Extract the (x, y) coordinate from the center of the cell holding the provided text.  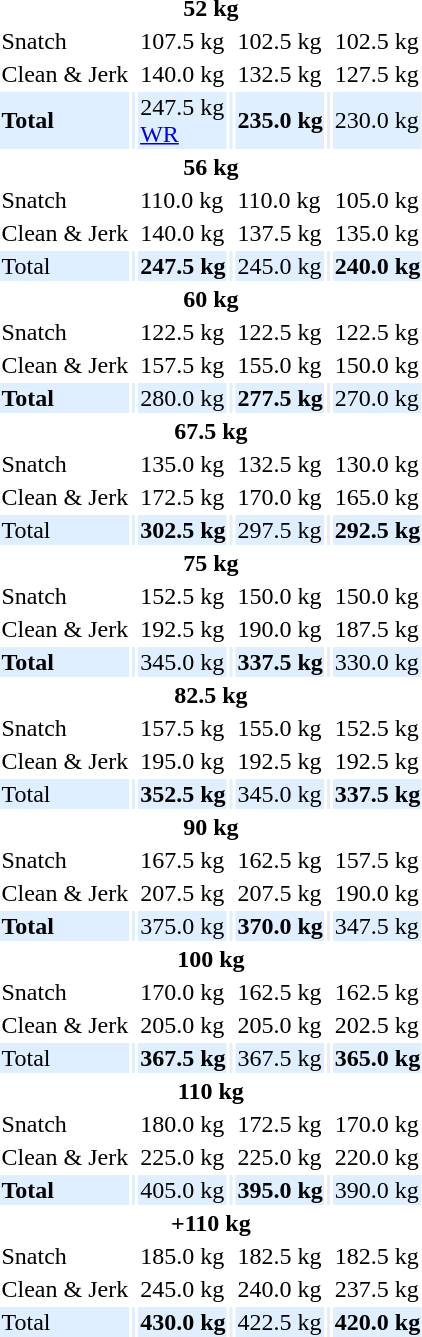
67.5 kg (211, 431)
390.0 kg (377, 1190)
277.5 kg (280, 398)
165.0 kg (377, 497)
107.5 kg (183, 41)
100 kg (211, 959)
280.0 kg (183, 398)
167.5 kg (183, 860)
82.5 kg (211, 695)
195.0 kg (183, 761)
60 kg (211, 299)
247.5 kg (183, 266)
270.0 kg (377, 398)
370.0 kg (280, 926)
302.5 kg (183, 530)
+110 kg (211, 1223)
105.0 kg (377, 200)
202.5 kg (377, 1025)
90 kg (211, 827)
292.5 kg (377, 530)
352.5 kg (183, 794)
330.0 kg (377, 662)
235.0 kg (280, 120)
405.0 kg (183, 1190)
75 kg (211, 563)
220.0 kg (377, 1157)
185.0 kg (183, 1256)
230.0 kg (377, 120)
137.5 kg (280, 233)
422.5 kg (280, 1322)
187.5 kg (377, 629)
297.5 kg (280, 530)
110 kg (211, 1091)
365.0 kg (377, 1058)
130.0 kg (377, 464)
247.5 kgWR (183, 120)
180.0 kg (183, 1124)
347.5 kg (377, 926)
127.5 kg (377, 74)
430.0 kg (183, 1322)
56 kg (211, 167)
420.0 kg (377, 1322)
375.0 kg (183, 926)
395.0 kg (280, 1190)
237.5 kg (377, 1289)
